Provide the [X, Y] coordinate of the cell's center where the given text is located.  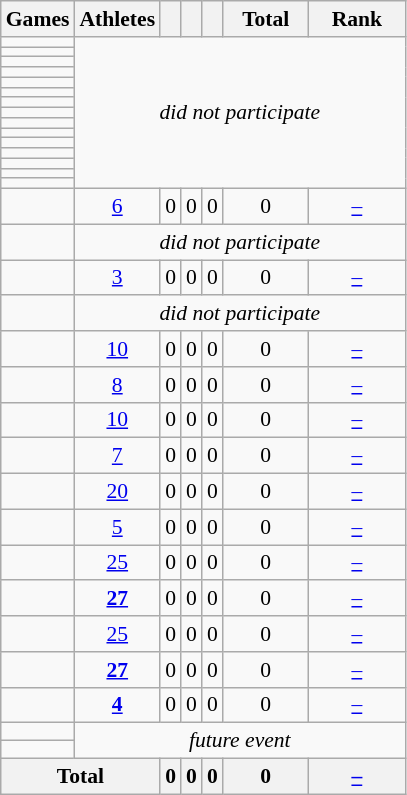
6 [117, 207]
7 [117, 456]
5 [117, 527]
Games [38, 19]
Rank [358, 19]
Athletes [117, 19]
future event [240, 741]
8 [117, 385]
4 [117, 705]
3 [117, 278]
20 [117, 492]
